Provide the (x, y) coordinate of the cell's center where the given text is located.  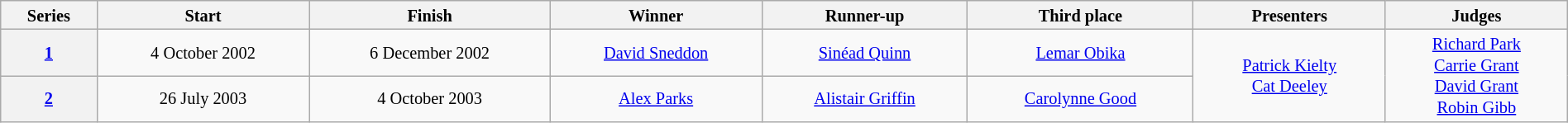
Winner (656, 15)
6 December 2002 (430, 53)
2 (49, 98)
1 (49, 53)
Series (49, 15)
Judges (1476, 15)
Sinéad Quinn (865, 53)
Carolynne Good (1080, 98)
4 October 2003 (430, 98)
Alistair Griffin (865, 98)
Third place (1080, 15)
Richard ParkCarrie GrantDavid GrantRobin Gibb (1476, 76)
Start (203, 15)
Lemar Obika (1080, 53)
Finish (430, 15)
Patrick KieltyCat Deeley (1289, 76)
Presenters (1289, 15)
4 October 2002 (203, 53)
David Sneddon (656, 53)
Alex Parks (656, 98)
26 July 2003 (203, 98)
Runner-up (865, 15)
